Determine the [X, Y] coordinate at the center of the cell enclosing the given text.  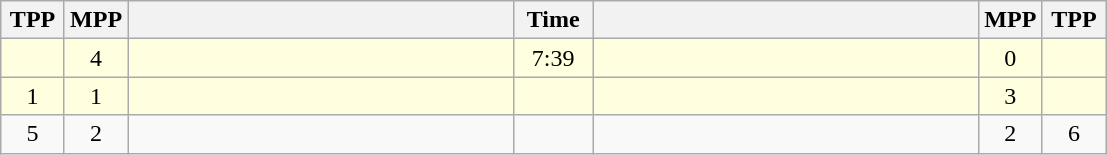
6 [1074, 134]
Time [554, 20]
0 [1011, 58]
7:39 [554, 58]
4 [96, 58]
3 [1011, 96]
5 [33, 134]
